Determine the [x, y] coordinate at the center of the cell enclosing the given text.  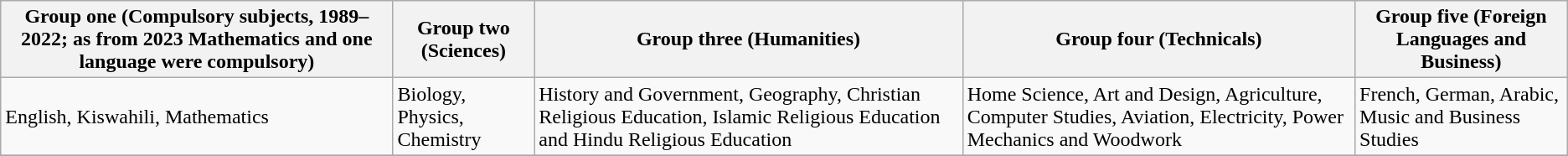
Group one (Compulsory subjects, 1989–2022; as from 2023 Mathematics and one language were compulsory) [197, 39]
English, Kiswahili, Mathematics [197, 117]
History and Government, Geography, Christian Religious Education, Islamic Religious Education and Hindu Religious Education [749, 117]
Group five (Foreign Languages and Business) [1462, 39]
Biology, Physics, Chemistry [464, 117]
French, German, Arabic, Music and Business Studies [1462, 117]
Group two (Sciences) [464, 39]
Group three (Humanities) [749, 39]
Home Science, Art and Design, Agriculture, Computer Studies, Aviation, Electricity, Power Mechanics and Woodwork [1158, 117]
Group four (Technicals) [1158, 39]
